Find where the given text appears and provide that cell's center as [X, Y] coordinate. 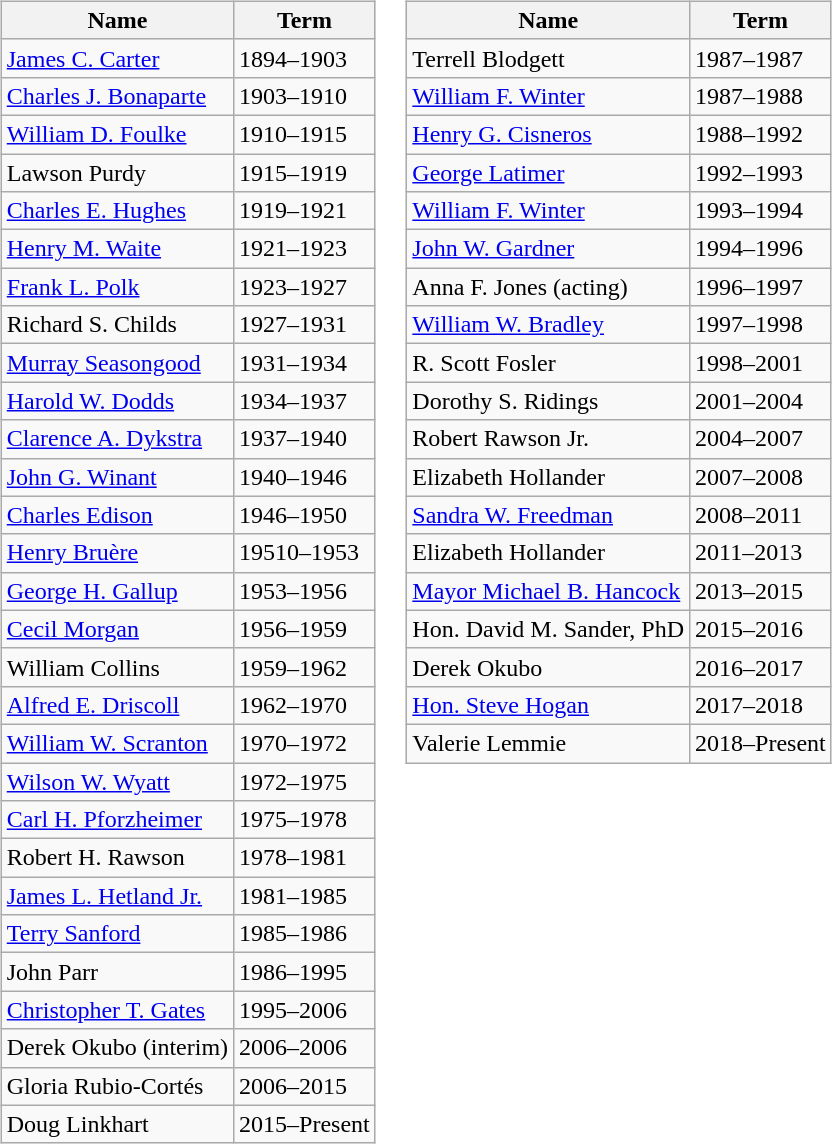
1894–1903 [305, 58]
Wilson W. Wyatt [117, 781]
1915–1919 [305, 173]
1940–1946 [305, 477]
John G. Winant [117, 477]
1986–1995 [305, 972]
Derek Okubo [548, 667]
2011–2013 [761, 553]
Hon. Steve Hogan [548, 705]
Lawson Purdy [117, 173]
Doug Linkhart [117, 1124]
1994–1996 [761, 249]
1903–1910 [305, 96]
John W. Gardner [548, 249]
1981–1985 [305, 896]
R. Scott Fosler [548, 363]
1927–1931 [305, 325]
Dorothy S. Ridings [548, 401]
1975–1978 [305, 820]
Carl H. Pforzheimer [117, 820]
George H. Gallup [117, 591]
1997–1998 [761, 325]
Gloria Rubio-Cortés [117, 1086]
Henry M. Waite [117, 249]
Christopher T. Gates [117, 1010]
1998–2001 [761, 363]
1921–1923 [305, 249]
Alfred E. Driscoll [117, 705]
Murray Seasongood [117, 363]
2017–2018 [761, 705]
1923–1927 [305, 287]
1962–1970 [305, 705]
Anna F. Jones (acting) [548, 287]
1995–2006 [305, 1010]
Clarence A. Dykstra [117, 439]
Charles E. Hughes [117, 211]
1931–1934 [305, 363]
William Collins [117, 667]
19510–1953 [305, 553]
Terrell Blodgett [548, 58]
James C. Carter [117, 58]
1987–1988 [761, 96]
Hon. David M. Sander, PhD [548, 629]
1919–1921 [305, 211]
Charles Edison [117, 515]
George Latimer [548, 173]
2007–2008 [761, 477]
Terry Sanford [117, 934]
1953–1956 [305, 591]
Henry Bruère [117, 553]
1937–1940 [305, 439]
2015–2016 [761, 629]
2016–2017 [761, 667]
Robert H. Rawson [117, 858]
1992–1993 [761, 173]
Robert Rawson Jr. [548, 439]
1988–1992 [761, 134]
1985–1986 [305, 934]
1987–1987 [761, 58]
2001–2004 [761, 401]
2004–2007 [761, 439]
Frank L. Polk [117, 287]
2006–2015 [305, 1086]
2006–2006 [305, 1048]
Richard S. Childs [117, 325]
2018–Present [761, 743]
Cecil Morgan [117, 629]
Mayor Michael B. Hancock [548, 591]
Sandra W. Freedman [548, 515]
Charles J. Bonaparte [117, 96]
1946–1950 [305, 515]
Harold W. Dodds [117, 401]
1956–1959 [305, 629]
1959–1962 [305, 667]
William W. Bradley [548, 325]
2013–2015 [761, 591]
2015–Present [305, 1124]
1978–1981 [305, 858]
1993–1994 [761, 211]
1972–1975 [305, 781]
William D. Foulke [117, 134]
1996–1997 [761, 287]
2008–2011 [761, 515]
Henry G. Cisneros [548, 134]
Valerie Lemmie [548, 743]
William W. Scranton [117, 743]
Derek Okubo (interim) [117, 1048]
James L. Hetland Jr. [117, 896]
1910–1915 [305, 134]
John Parr [117, 972]
1970–1972 [305, 743]
1934–1937 [305, 401]
